Identify which cell holds the provided text, then report its (x, y) central coordinate. 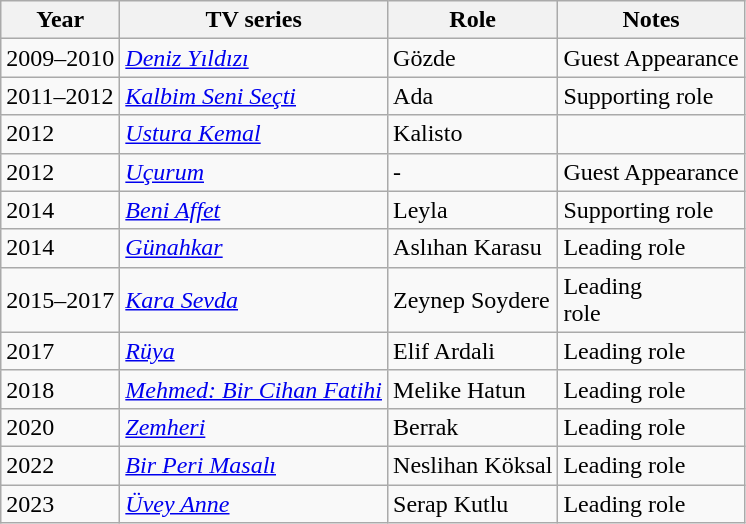
Melike Hatun (473, 389)
Gözde (473, 58)
2015–2017 (60, 300)
Kalbim Seni Seçti (254, 96)
2020 (60, 427)
Deniz Yıldızı (254, 58)
Aslıhan Karasu (473, 248)
Role (473, 20)
Rüya (254, 351)
2018 (60, 389)
2011–2012 (60, 96)
Leyla (473, 210)
- (473, 172)
Ustura Kemal (254, 134)
Elif Ardali (473, 351)
Mehmed: Bir Cihan Fatihi (254, 389)
Notes (651, 20)
Beni Affet (254, 210)
2017 (60, 351)
Leadingrole (651, 300)
Serap Kutlu (473, 503)
Kalisto (473, 134)
Günahkar (254, 248)
Zeynep Soydere (473, 300)
2023 (60, 503)
Uçurum (254, 172)
Üvey Anne (254, 503)
Zemheri (254, 427)
2022 (60, 465)
Kara Sevda (254, 300)
Berrak (473, 427)
2009–2010 (60, 58)
Ada (473, 96)
Year (60, 20)
TV series (254, 20)
Neslihan Köksal (473, 465)
Bir Peri Masalı (254, 465)
